Extract the (x, y) coordinate from the center of the cell holding the provided text.  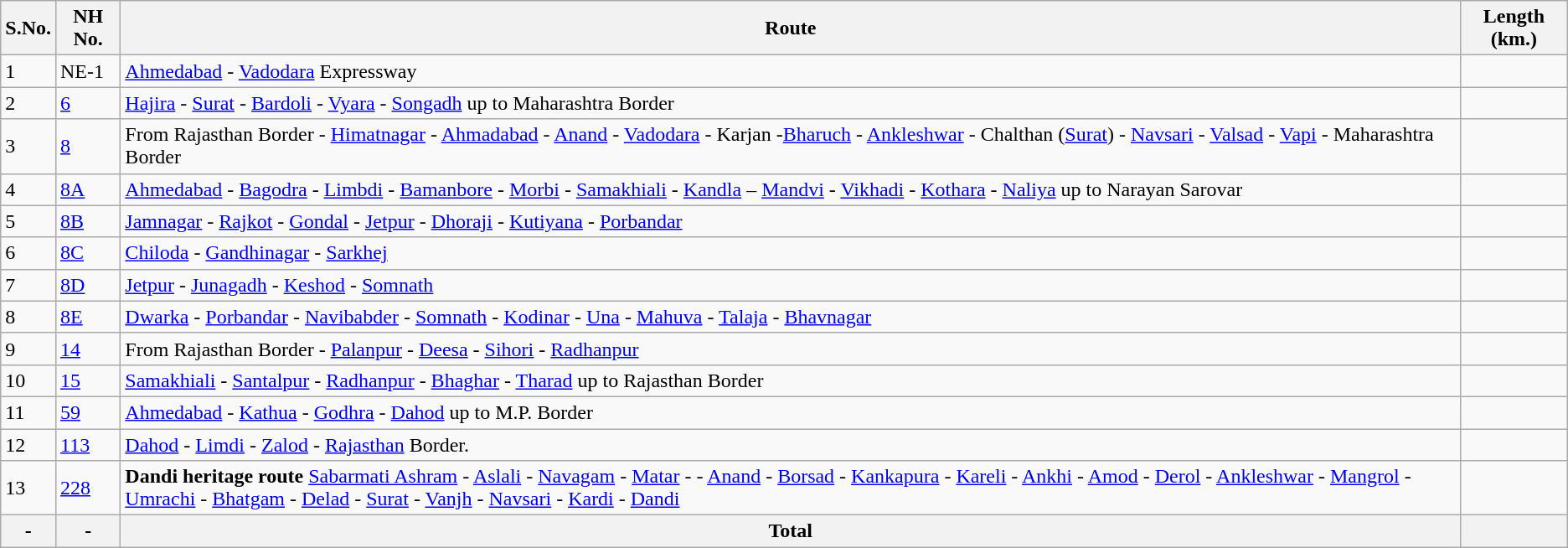
59 (87, 412)
S.No. (28, 28)
Total (791, 531)
Ahmedabad - Bagodra - Limbdi - Bamanbore - Morbi - Samakhiali - Kandla – Mandvi - Vikhadi - Kothara - Naliya up to Narayan Sarovar (791, 189)
2 (28, 103)
228 (87, 488)
5 (28, 221)
1 (28, 71)
Route (791, 28)
4 (28, 189)
7 (28, 285)
11 (28, 412)
8A (87, 189)
3 (28, 146)
Dahod - Limdi - Zalod - Rajasthan Border. (791, 445)
From Rajasthan Border - Palanpur - Deesa - Sihori - Radhanpur (791, 349)
Length (km.) (1514, 28)
Dwarka - Porbandar - Navibabder - Somnath - Kodinar - Una - Mahuva - Talaja - Bhavnagar (791, 317)
15 (87, 380)
14 (87, 349)
Chiloda - Gandhinagar - Sarkhej (791, 253)
9 (28, 349)
13 (28, 488)
Hajira - Surat - Bardoli - Vyara - Songadh up to Maharashtra Border (791, 103)
NE-1 (87, 71)
Ahmedabad - Kathua - Godhra - Dahod up to M.P. Border (791, 412)
Samakhiali - Santalpur - Radhanpur - Bhaghar - Tharad up to Rajasthan Border (791, 380)
8C (87, 253)
8D (87, 285)
113 (87, 445)
8B (87, 221)
Jamnagar - Rajkot - Gondal - Jetpur - Dhoraji - Kutiyana - Porbandar (791, 221)
NH No. (87, 28)
8E (87, 317)
10 (28, 380)
Jetpur - Junagadh - Keshod - Somnath (791, 285)
Ahmedabad - Vadodara Expressway (791, 71)
12 (28, 445)
